Capture the cell that displays the provided text and extract its (x, y) central coordinate. 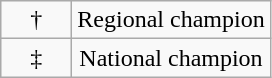
National champion (171, 58)
† (36, 20)
Regional champion (171, 20)
‡ (36, 58)
